Pinpoint the cell where the given text exists, returning its (x, y) midpoint coordinate. 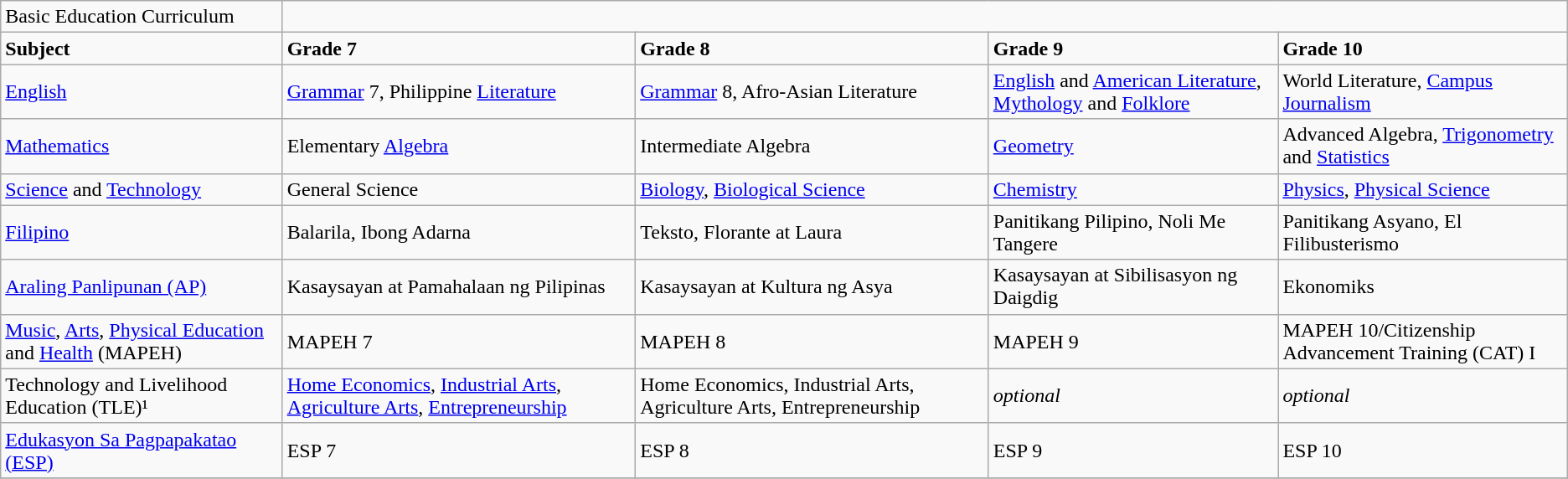
Kasaysayan at Kultura ng Asya (812, 286)
Kasaysayan at Pamahalaan ng Pilipinas (459, 286)
MAPEH 9 (1133, 342)
Intermediate Algebra (812, 146)
Mathematics (142, 146)
Panitikang Asyano, El Filibusterismo (1422, 233)
Edukasyon Sa Pagpapakatao (ESP) (142, 451)
Subject (142, 49)
MAPEH 10/Citizenship Advancement Training (CAT) I (1422, 342)
Basic Education Curriculum (142, 17)
World Literature, Campus Journalism (1422, 92)
Araling Panlipunan (AP) (142, 286)
ESP 10 (1422, 451)
English (142, 92)
Panitikang Pilipino, Noli Me Tangere (1133, 233)
Teksto, Florante at Laura (812, 233)
ESP 8 (812, 451)
English and American Literature, Mythology and Folklore (1133, 92)
General Science (459, 189)
Biology, Biological Science (812, 189)
Geometry (1133, 146)
Grade 10 (1422, 49)
Grade 8 (812, 49)
Grammar 8, Afro-Asian Literature (812, 92)
ESP 7 (459, 451)
Elementary Algebra (459, 146)
MAPEH 7 (459, 342)
Grammar 7, Philippine Literature (459, 92)
ESP 9 (1133, 451)
Science and Technology (142, 189)
Chemistry (1133, 189)
Technology and Livelihood Education (TLE)¹ (142, 395)
Physics, Physical Science (1422, 189)
Advanced Algebra, Trigonometry and Statistics (1422, 146)
Music, Arts, Physical Education and Health (MAPEH) (142, 342)
Grade 9 (1133, 49)
MAPEH 8 (812, 342)
Balarila, Ibong Adarna (459, 233)
Grade 7 (459, 49)
Filipino (142, 233)
Ekonomiks (1422, 286)
Kasaysayan at Sibilisasyon ng Daigdig (1133, 286)
